Return the (x, y) coordinate for the center point of the cell that contains the specified text.  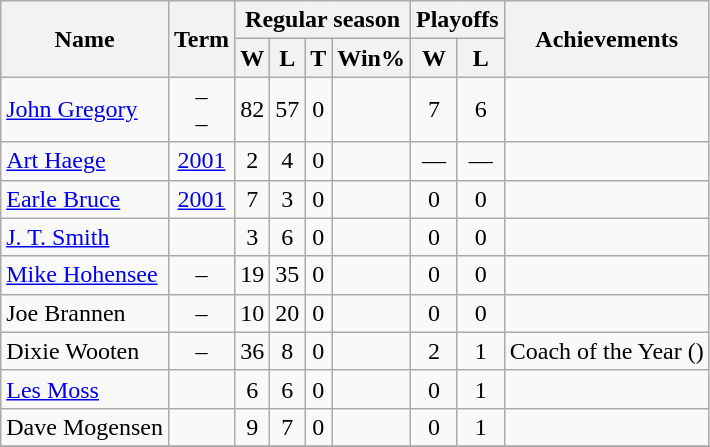
Name (85, 39)
36 (252, 351)
Achievements (606, 39)
8 (288, 351)
Mike Hohensee (85, 275)
19 (252, 275)
4 (288, 161)
Regular season (323, 20)
–– (201, 110)
Earle Bruce (85, 199)
Dave Mogensen (85, 427)
John Gregory (85, 110)
Joe Brannen (85, 313)
J. T. Smith (85, 237)
Playoffs (457, 20)
Les Moss (85, 389)
10 (252, 313)
9 (252, 427)
Art Haege (85, 161)
Win% (372, 58)
Coach of the Year () (606, 351)
57 (288, 110)
20 (288, 313)
Term (201, 39)
Dixie Wooten (85, 351)
35 (288, 275)
T (318, 58)
82 (252, 110)
